Identify which cell holds the provided text, then report its (X, Y) central coordinate. 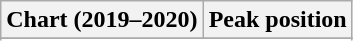
Peak position (278, 20)
Chart (2019–2020) (102, 20)
